Output the [X, Y] coordinate of the center of the cell containing the given text.  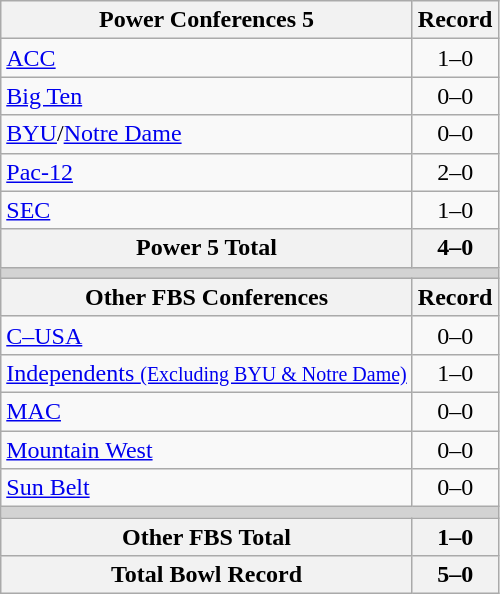
ACC [207, 58]
Other FBS Conferences [207, 297]
4–0 [455, 248]
Independents (Excluding BYU & Notre Dame) [207, 373]
BYU/Notre Dame [207, 134]
SEC [207, 210]
Mountain West [207, 449]
Total Bowl Record [207, 575]
Power Conferences 5 [207, 20]
Power 5 Total [207, 248]
Pac-12 [207, 172]
2–0 [455, 172]
Other FBS Total [207, 537]
5–0 [455, 575]
Sun Belt [207, 488]
Big Ten [207, 96]
MAC [207, 411]
C–USA [207, 335]
